Scan for the cell matching the given text and deliver its (x, y) coordinate at center. 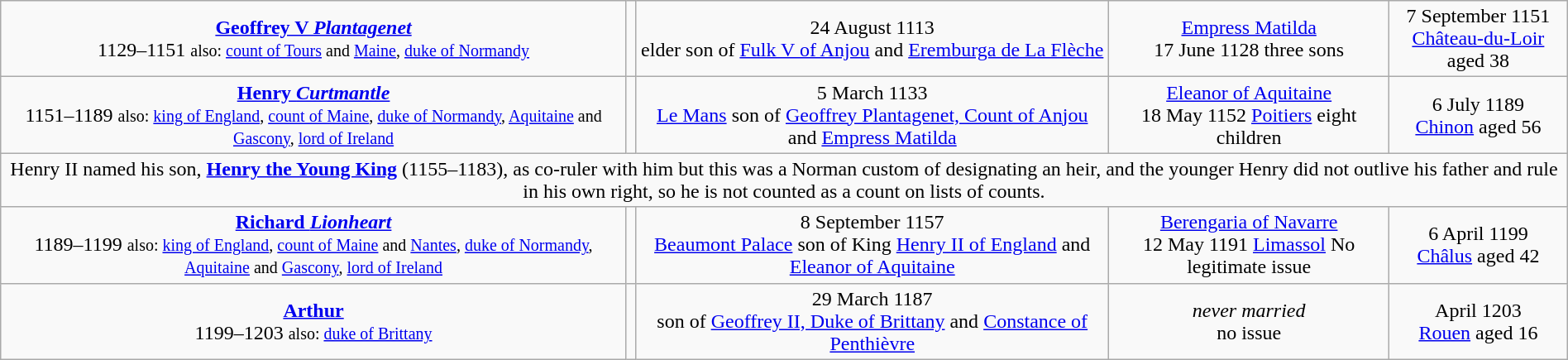
6 July 1189Chinon aged 56 (1479, 115)
Eleanor of Aquitaine18 May 1152 Poitiers eight children (1249, 115)
Arthur1199–1203 also: duke of Brittany (314, 321)
29 March 1187son of Geoffrey II, Duke of Brittany and Constance of Penthièvre (872, 321)
Empress Matilda17 June 1128 three sons (1249, 39)
Berengaria of Navarre12 May 1191 Limassol No legitimate issue (1249, 245)
Richard Lionheart1189–1199 also: king of England, count of Maine and Nantes, duke of Normandy, Aquitaine and Gascony, lord of Ireland (314, 245)
24 August 1113elder son of Fulk V of Anjou and Eremburga de La Flèche (872, 39)
6 April 1199Châlus aged 42 (1479, 245)
April 1203Rouen aged 16 (1479, 321)
Geoffrey V Plantagenet1129–1151 also: count of Tours and Maine, duke of Normandy (314, 39)
Henry Curtmantle1151–1189 also: king of England, count of Maine, duke of Normandy, Aquitaine and Gascony, lord of Ireland (314, 115)
5 March 1133Le Mans son of Geoffrey Plantagenet, Count of Anjou and Empress Matilda (872, 115)
7 September 1151Château-du-Loir aged 38 (1479, 39)
never marriedno issue (1249, 321)
8 September 1157Beaumont Palace son of King Henry II of England and Eleanor of Aquitaine (872, 245)
